Return [x, y] of the center of cell containing provided text 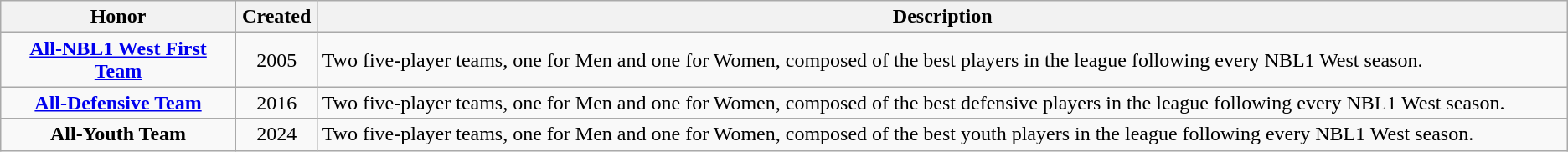
All-Youth Team [119, 134]
2005 [276, 60]
2016 [276, 103]
Two five-player teams, one for Men and one for Women, composed of the best defensive players in the league following every NBL1 West season. [942, 103]
Created [276, 17]
All-NBL1 West First Team [119, 60]
Honor [119, 17]
Two five-player teams, one for Men and one for Women, composed of the best players in the league following every NBL1 West season. [942, 60]
Two five-player teams, one for Men and one for Women, composed of the best youth players in the league following every NBL1 West season. [942, 134]
Description [942, 17]
All-Defensive Team [119, 103]
2024 [276, 134]
